Return the [x, y] coordinate for the center point of the cell that contains the specified text.  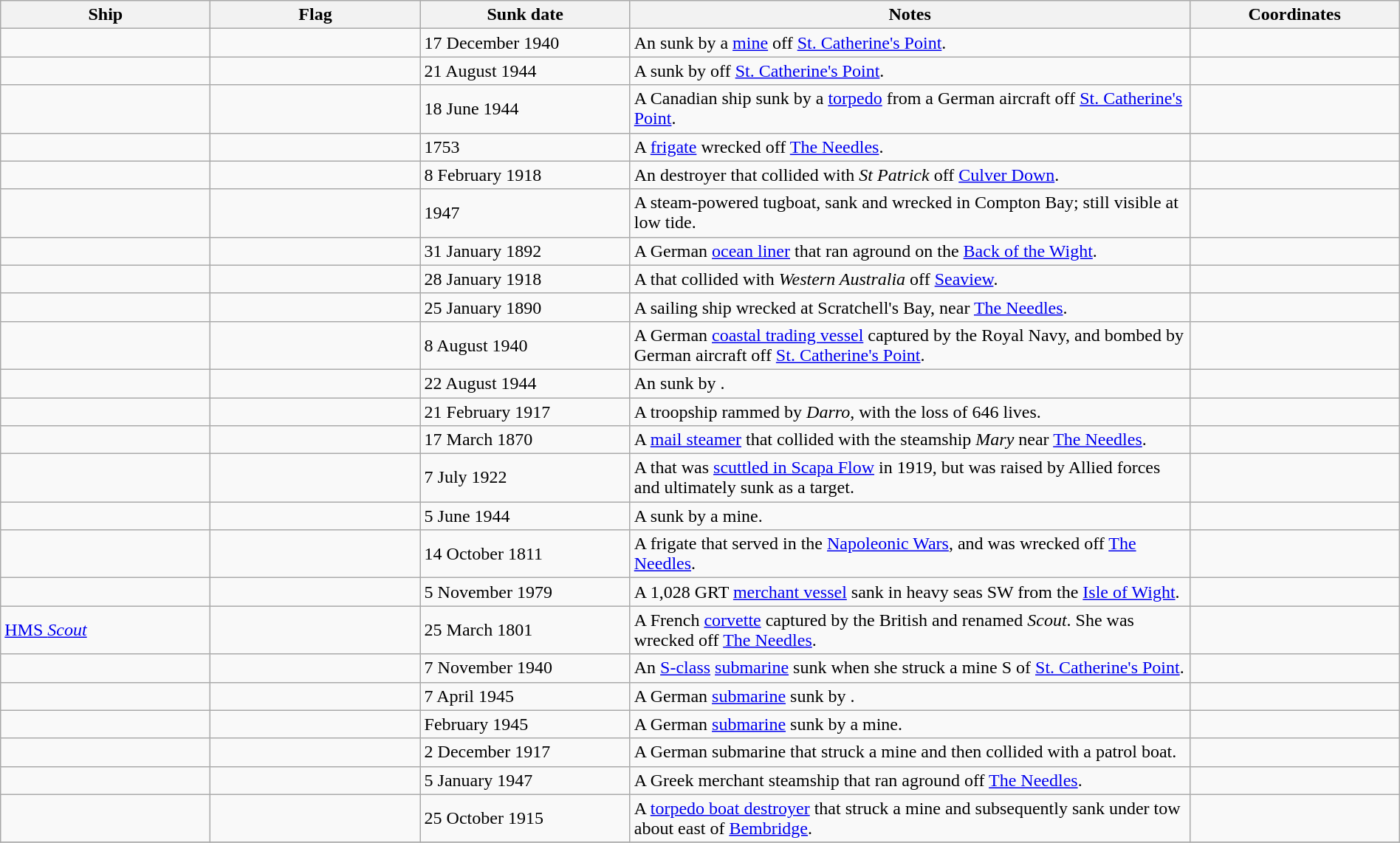
HMS Scout [106, 630]
Flag [315, 15]
An sunk by a mine off St. Catherine's Point. [910, 43]
A German coastal trading vessel captured by the Royal Navy, and bombed by German aircraft off St. Catherine's Point. [910, 345]
A mail steamer that collided with the steamship Mary near The Needles. [910, 440]
31 January 1892 [525, 251]
7 November 1940 [525, 668]
A 1,028 GRT merchant vessel sank in heavy seas SW from the Isle of Wight. [910, 592]
A frigate that served in the Napoleonic Wars, and was wrecked off The Needles. [910, 554]
25 March 1801 [525, 630]
A torpedo boat destroyer that struck a mine and subsequently sank under tow about east of Bembridge. [910, 818]
21 February 1917 [525, 411]
An S-class submarine sunk when she struck a mine S of St. Catherine's Point. [910, 668]
18 June 1944 [525, 109]
A German submarine sunk by a mine. [910, 724]
A French corvette captured by the British and renamed Scout. She was wrecked off The Needles. [910, 630]
25 October 1915 [525, 818]
A sunk by off St. Catherine's Point. [910, 71]
5 November 1979 [525, 592]
A German submarine that struck a mine and then collided with a patrol boat. [910, 752]
8 August 1940 [525, 345]
14 October 1811 [525, 554]
An sunk by . [910, 383]
28 January 1918 [525, 279]
A frigate wrecked off The Needles. [910, 147]
7 April 1945 [525, 696]
A Canadian ship sunk by a torpedo from a German aircraft off St. Catherine's Point. [910, 109]
7 July 1922 [525, 478]
8 February 1918 [525, 175]
17 March 1870 [525, 440]
A Greek merchant steamship that ran aground off The Needles. [910, 780]
Ship [106, 15]
February 1945 [525, 724]
21 August 1944 [525, 71]
A that collided with Western Australia off Seaview. [910, 279]
An destroyer that collided with St Patrick off Culver Down. [910, 175]
2 December 1917 [525, 752]
A troopship rammed by Darro, with the loss of 646 lives. [910, 411]
A German submarine sunk by . [910, 696]
A sailing ship wrecked at Scratchell's Bay, near The Needles. [910, 307]
Coordinates [1294, 15]
1753 [525, 147]
A sunk by a mine. [910, 516]
22 August 1944 [525, 383]
1947 [525, 213]
A German ocean liner that ran aground on the Back of the Wight. [910, 251]
5 June 1944 [525, 516]
17 December 1940 [525, 43]
A steam-powered tugboat, sank and wrecked in Compton Bay; still visible at low tide. [910, 213]
Sunk date [525, 15]
Notes [910, 15]
5 January 1947 [525, 780]
25 January 1890 [525, 307]
A that was scuttled in Scapa Flow in 1919, but was raised by Allied forces and ultimately sunk as a target. [910, 478]
